Extract the (X, Y) coordinate from the center of the cell holding the provided text.  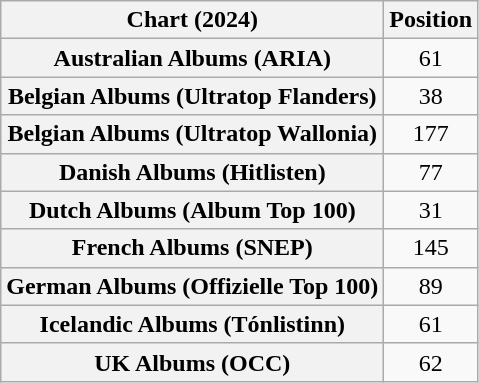
31 (431, 210)
Chart (2024) (192, 20)
89 (431, 286)
77 (431, 172)
UK Albums (OCC) (192, 362)
Danish Albums (Hitlisten) (192, 172)
38 (431, 96)
Belgian Albums (Ultratop Wallonia) (192, 134)
Dutch Albums (Album Top 100) (192, 210)
Icelandic Albums (Tónlistinn) (192, 324)
Australian Albums (ARIA) (192, 58)
French Albums (SNEP) (192, 248)
62 (431, 362)
177 (431, 134)
Position (431, 20)
Belgian Albums (Ultratop Flanders) (192, 96)
145 (431, 248)
German Albums (Offizielle Top 100) (192, 286)
